Identify which cell holds the provided text, then report its [x, y] central coordinate. 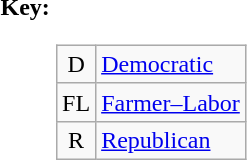
Republican [171, 140]
Democratic [171, 64]
D [76, 64]
FL [76, 102]
Farmer–Labor [171, 102]
R [76, 140]
